For the text-containing cell, return its midpoint in (x, y) coordinate format. 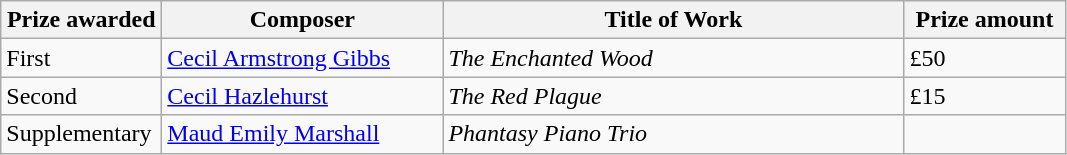
First (82, 58)
Phantasy Piano Trio (674, 134)
Cecil Armstrong Gibbs (302, 58)
Cecil Hazlehurst (302, 96)
Prize amount (984, 20)
Supplementary (82, 134)
Title of Work (674, 20)
£50 (984, 58)
The Enchanted Wood (674, 58)
The Red Plague (674, 96)
Composer (302, 20)
£15 (984, 96)
Maud Emily Marshall (302, 134)
Second (82, 96)
Prize awarded (82, 20)
